Pinpoint the cell where the given text exists, returning its [X, Y] midpoint coordinate. 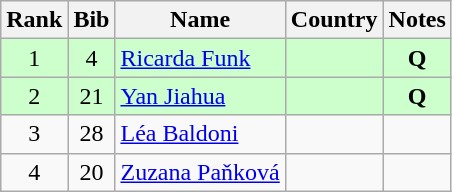
Ricarda Funk [200, 58]
Name [200, 20]
20 [92, 172]
Léa Baldoni [200, 134]
Rank [34, 20]
Country [334, 20]
Notes [417, 20]
2 [34, 96]
28 [92, 134]
1 [34, 58]
Zuzana Paňková [200, 172]
3 [34, 134]
Bib [92, 20]
Yan Jiahua [200, 96]
21 [92, 96]
